Search for the cell housing the specified text and yield its (x, y) center coordinate. 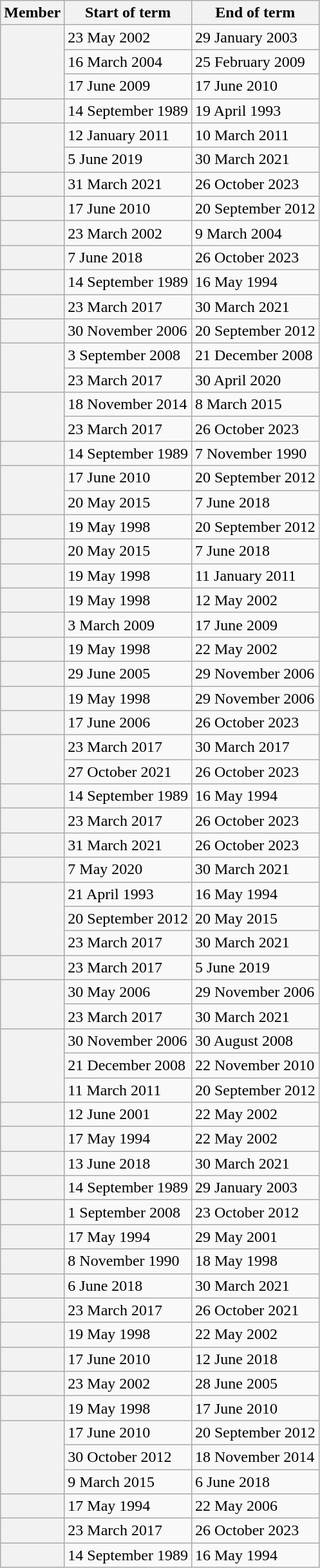
12 May 2002 (255, 600)
End of term (255, 13)
11 January 2011 (255, 576)
23 October 2012 (255, 1212)
12 June 2018 (255, 1359)
30 March 2017 (255, 747)
1 September 2008 (128, 1212)
27 October 2021 (128, 772)
22 May 2006 (255, 1506)
30 May 2006 (128, 992)
8 November 1990 (128, 1261)
30 April 2020 (255, 380)
29 June 2005 (128, 673)
18 May 1998 (255, 1261)
10 March 2011 (255, 135)
11 March 2011 (128, 1090)
28 June 2005 (255, 1383)
Member (32, 13)
7 November 1990 (255, 453)
9 March 2015 (128, 1481)
12 June 2001 (128, 1115)
13 June 2018 (128, 1163)
22 November 2010 (255, 1065)
25 February 2009 (255, 62)
17 June 2006 (128, 723)
29 May 2001 (255, 1237)
3 March 2009 (128, 624)
9 March 2004 (255, 233)
19 April 1993 (255, 111)
8 March 2015 (255, 405)
30 October 2012 (128, 1457)
3 September 2008 (128, 356)
30 August 2008 (255, 1041)
7 May 2020 (128, 870)
16 March 2004 (128, 62)
21 April 1993 (128, 894)
12 January 2011 (128, 135)
Start of term (128, 13)
23 March 2002 (128, 233)
26 October 2021 (255, 1310)
